Scan for the cell matching the given text and deliver its (x, y) coordinate at center. 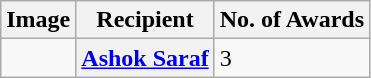
3 (292, 58)
Ashok Saraf (145, 58)
Recipient (145, 20)
Image (38, 20)
No. of Awards (292, 20)
